Return the [X, Y] coordinate for the center point of the cell that contains the specified text.  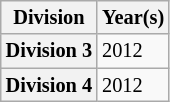
Division [49, 17]
Year(s) [133, 17]
Division 3 [49, 51]
Division 4 [49, 85]
